From the cell containing the given text, extract its center point as [X, Y] coordinate. 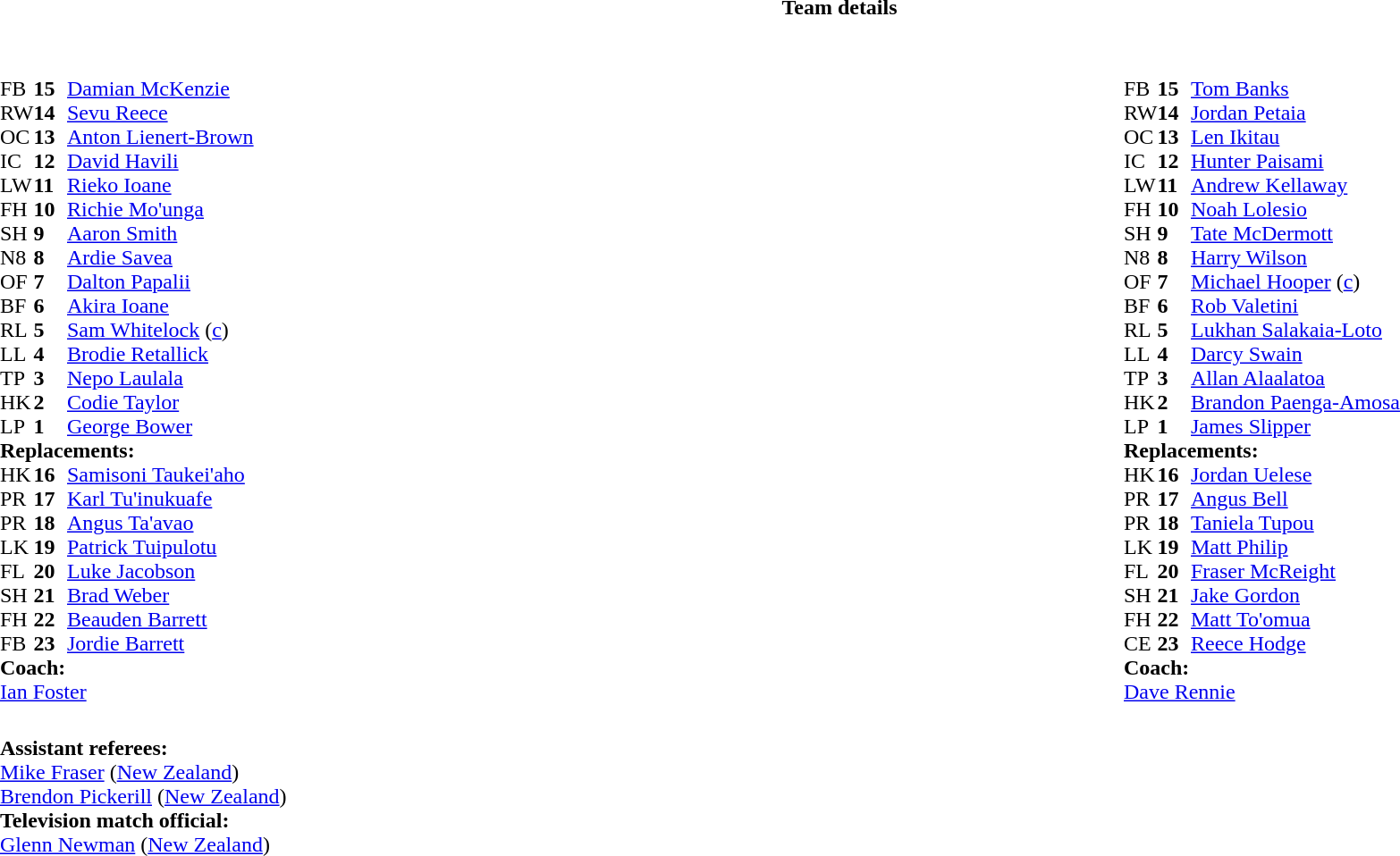
Sevu Reece [161, 113]
Nepo Laulala [161, 379]
Fraser McReight [1295, 572]
Len Ikitau [1295, 138]
Reece Hodge [1295, 643]
Harry Wilson [1295, 257]
Angus Ta'avao [161, 524]
Hunter Paisami [1295, 161]
David Havili [161, 161]
Darcy Swain [1295, 354]
Rob Valetini [1295, 306]
Matt To'omua [1295, 620]
Lukhan Salakaia-Loto [1295, 331]
Ardie Savea [161, 257]
Brodie Retallick [161, 354]
Karl Tu'inukuafe [161, 499]
Tom Banks [1295, 89]
Rieko Ioane [161, 186]
Beauden Barrett [161, 620]
George Bower [161, 427]
Akira Ioane [161, 306]
CE [1141, 643]
Angus Bell [1295, 499]
Dalton Papalii [161, 282]
Michael Hooper (c) [1295, 282]
Richie Mo'unga [161, 209]
Allan Alaalatoa [1295, 379]
Damian McKenzie [161, 89]
Jake Gordon [1295, 595]
Patrick Tuipulotu [161, 547]
Jordie Barrett [161, 643]
Jordan Petaia [1295, 113]
Jordan Uelese [1295, 475]
Luke Jacobson [161, 572]
Brandon Paenga-Amosa [1295, 402]
Ian Foster [127, 692]
Samisoni Taukei'aho [161, 475]
Andrew Kellaway [1295, 186]
Codie Taylor [161, 402]
Matt Philip [1295, 547]
Taniela Tupou [1295, 524]
Noah Lolesio [1295, 209]
Anton Lienert-Brown [161, 138]
James Slipper [1295, 427]
Dave Rennie [1262, 692]
Sam Whitelock (c) [161, 331]
Brad Weber [161, 595]
Aaron Smith [161, 234]
Tate McDermott [1295, 234]
